Determine the (X, Y) coordinate at the center of the cell enclosing the given text.  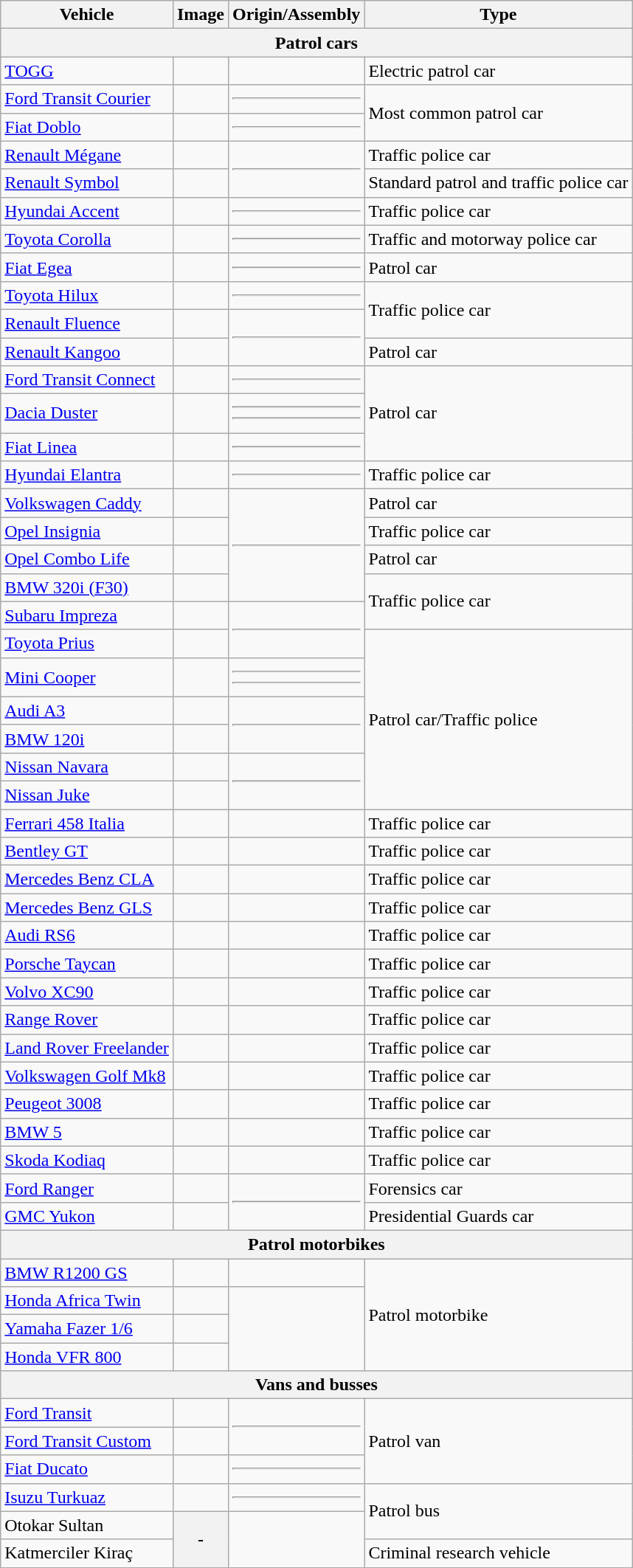
Patrol cars (316, 43)
Forensics car (499, 1188)
Patrol car/Traffic police (499, 719)
GMC Yukon (87, 1216)
Skoda Kodiaq (87, 1160)
Dacia Duster (87, 413)
Type (499, 15)
Fiat Linea (87, 447)
Ford Transit Custom (87, 1441)
Traffic and motorway police car (499, 239)
Mercedes Benz GLS (87, 908)
Opel Insignia (87, 531)
Audi RS6 (87, 936)
Renault Fluence (87, 323)
Ford Transit (87, 1413)
Yamaha Fazer 1/6 (87, 1329)
Isuzu Turkuaz (87, 1497)
Mercedes Benz CLA (87, 880)
Range Rover (87, 1020)
- (201, 1539)
Ford Ranger (87, 1188)
Renault Symbol (87, 183)
Volkswagen Golf Mk8 (87, 1076)
Patrol motorbikes (316, 1244)
BMW 120i (87, 739)
Bentley GT (87, 852)
Nissan Juke (87, 795)
Origin/Assembly (296, 15)
Fiat Ducato (87, 1469)
BMW 5 (87, 1132)
Toyota Prius (87, 643)
Criminal research vehicle (499, 1553)
BMW R1200 GS (87, 1273)
Fiat Egea (87, 267)
Land Rover Freelander (87, 1048)
Standard patrol and traffic police car (499, 183)
BMW 320i (F30) (87, 587)
Volkswagen Caddy (87, 503)
Patrol bus (499, 1511)
Electric patrol car (499, 71)
Opel Combo Life (87, 559)
Honda Africa Twin (87, 1301)
Subaru Impreza (87, 615)
Porsche Taycan (87, 964)
Image (201, 15)
Ford Transit Courier (87, 99)
Hyundai Elantra (87, 475)
Fiat Doblo (87, 127)
Otokar Sultan (87, 1525)
Mini Cooper (87, 677)
Volvo XC90 (87, 992)
Peugeot 3008 (87, 1104)
Vans and busses (316, 1385)
Toyota Hilux (87, 295)
TOGG (87, 71)
Most common patrol car (499, 113)
Katmerciler Kiraç (87, 1553)
Patrol van (499, 1441)
Ferrari 458 Italia (87, 823)
Vehicle (87, 15)
Presidential Guards car (499, 1216)
Hyundai Accent (87, 211)
Honda VFR 800 (87, 1357)
Renault Kangoo (87, 352)
Ford Transit Connect (87, 380)
Nissan Navara (87, 767)
Toyota Corolla (87, 239)
Renault Mégane (87, 155)
Patrol motorbike (499, 1315)
Audi A3 (87, 711)
